Return (x, y) of the center of cell containing provided text 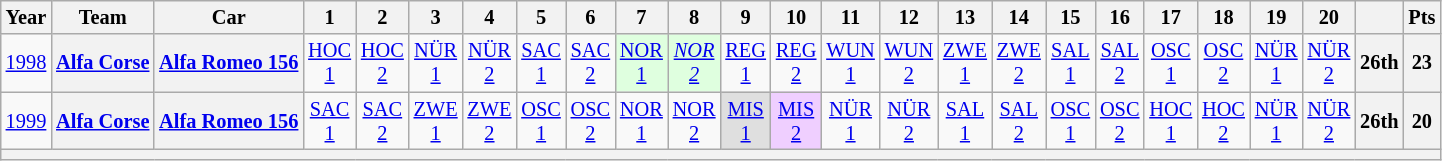
MIS2 (796, 121)
12 (909, 17)
7 (642, 17)
MIS1 (745, 121)
Pts (1422, 17)
15 (1070, 17)
13 (965, 17)
1999 (26, 121)
9 (745, 17)
11 (850, 17)
Year (26, 17)
10 (796, 17)
1998 (26, 63)
WUN1 (850, 63)
16 (1120, 17)
2 (382, 17)
5 (540, 17)
17 (1170, 17)
6 (590, 17)
19 (1276, 17)
WUN2 (909, 63)
4 (490, 17)
23 (1422, 63)
8 (694, 17)
Car (228, 17)
Team (102, 17)
18 (1224, 17)
1 (330, 17)
3 (436, 17)
REG1 (745, 63)
14 (1019, 17)
REG2 (796, 63)
